Locate the cell with the specified text and output its [X, Y] center coordinate. 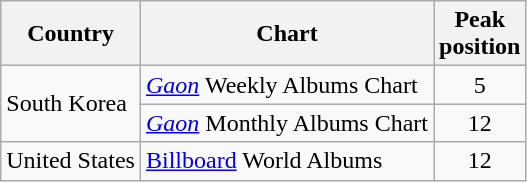
South Korea [71, 104]
United States [71, 161]
Country [71, 34]
Gaon Weekly Albums Chart [286, 85]
Billboard World Albums [286, 161]
Chart [286, 34]
5 [480, 85]
Gaon Monthly Albums Chart [286, 123]
Peakposition [480, 34]
